From the cell containing the given text, extract its center point as (x, y) coordinate. 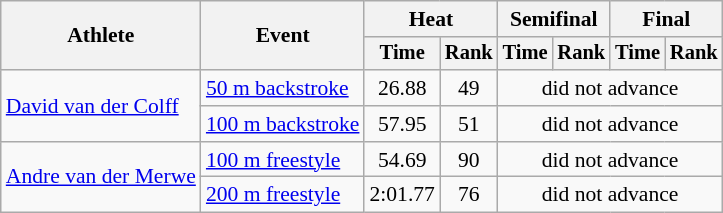
100 m backstroke (283, 124)
90 (469, 160)
51 (469, 124)
50 m backstroke (283, 88)
Semifinal (554, 19)
54.69 (402, 160)
57.95 (402, 124)
49 (469, 88)
2:01.77 (402, 195)
200 m freestyle (283, 195)
76 (469, 195)
Event (283, 36)
Heat (430, 19)
Athlete (101, 36)
26.88 (402, 88)
Final (666, 19)
Andre van der Merwe (101, 178)
100 m freestyle (283, 160)
David van der Colff (101, 106)
